Provide the (X, Y) coordinate of the cell's center where the given text is located.  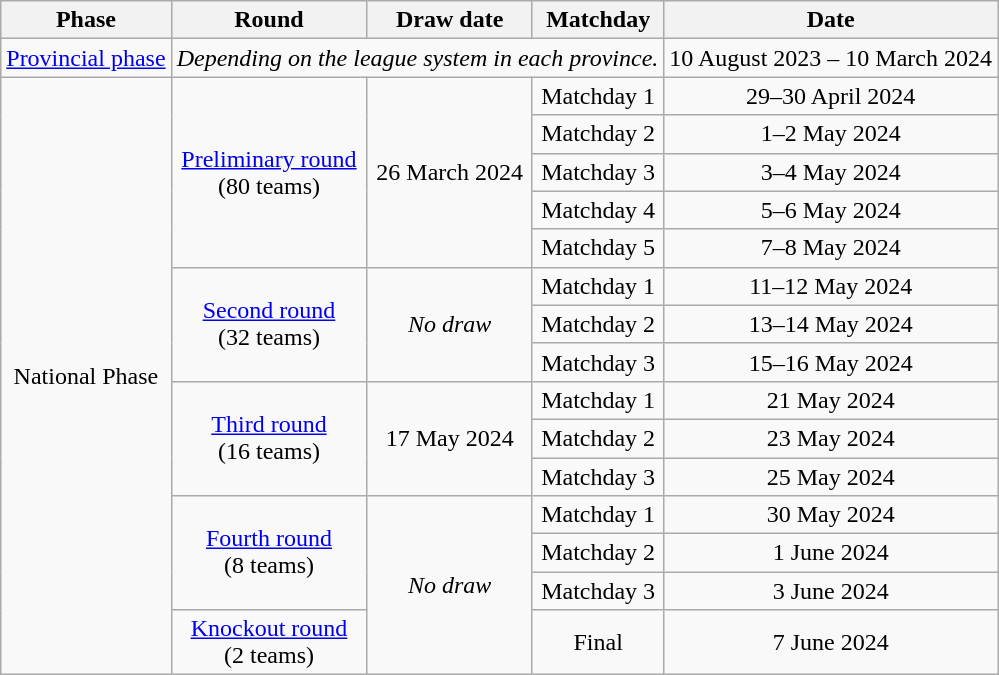
Final (598, 642)
Third round(16 teams) (269, 438)
Round (269, 20)
National Phase (86, 376)
23 May 2024 (831, 438)
Knockout round(2 teams) (269, 642)
Phase (86, 20)
Matchday (598, 20)
1–2 May 2024 (831, 134)
Provincial phase (86, 58)
30 May 2024 (831, 515)
15–16 May 2024 (831, 362)
7 June 2024 (831, 642)
17 May 2024 (450, 438)
Matchday 4 (598, 210)
7–8 May 2024 (831, 248)
13–14 May 2024 (831, 324)
Second round(32 teams) (269, 324)
21 May 2024 (831, 400)
Preliminary round(80 teams) (269, 172)
25 May 2024 (831, 477)
Depending on the league system in each province. (418, 58)
3 June 2024 (831, 591)
29–30 April 2024 (831, 96)
Date (831, 20)
26 March 2024 (450, 172)
Fourth round(8 teams) (269, 553)
Matchday 5 (598, 248)
11–12 May 2024 (831, 286)
Draw date (450, 20)
5–6 May 2024 (831, 210)
10 August 2023 – 10 March 2024 (831, 58)
3–4 May 2024 (831, 172)
1 June 2024 (831, 553)
